Locate the cell with the specified text and output its (x, y) center coordinate. 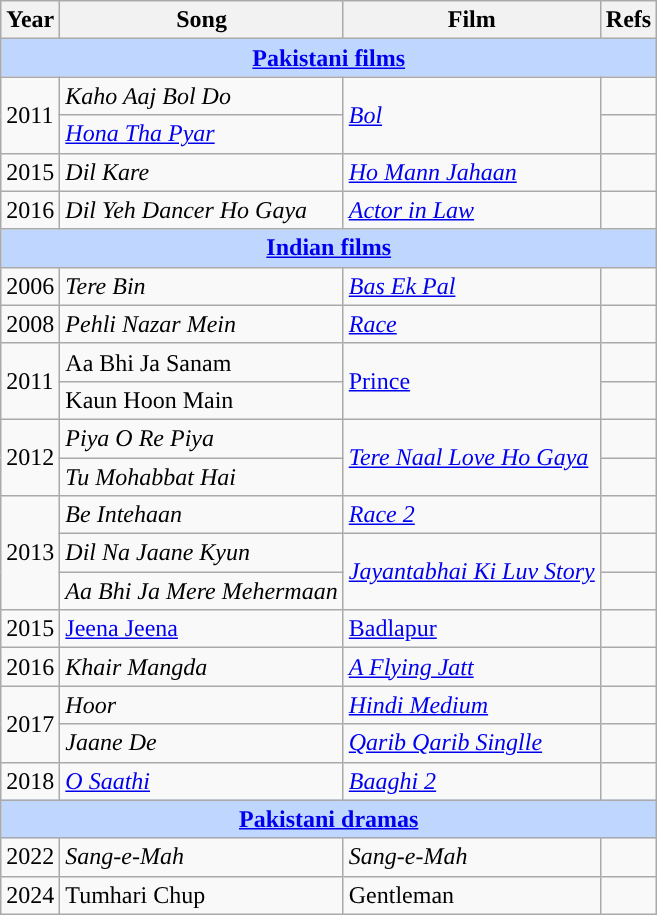
Actor in Law (472, 210)
2008 (30, 324)
Dil Kare (202, 172)
O Saathi (202, 781)
2018 (30, 781)
Prince (472, 381)
Tu Mohabbat Hai (202, 477)
Song (202, 20)
Qarib Qarib Singlle (472, 743)
2006 (30, 286)
Ho Mann Jahaan (472, 172)
Film (472, 20)
Dil Na Jaane Kyun (202, 553)
Pakistani dramas (329, 819)
Kaun Hoon Main (202, 400)
Badlapur (472, 629)
Refs (628, 20)
Tumhari Chup (202, 895)
2017 (30, 724)
2013 (30, 553)
Jeena Jeena (202, 629)
Tere Naal Love Ho Gaya (472, 457)
Indian films (329, 248)
Kaho Aaj Bol Do (202, 96)
Race (472, 324)
Baaghi 2 (472, 781)
Piya O Re Piya (202, 438)
2024 (30, 895)
Be Intehaan (202, 515)
Pehli Nazar Mein (202, 324)
Year (30, 20)
Dil Yeh Dancer Ho Gaya (202, 210)
Tere Bin (202, 286)
Pakistani films (329, 58)
Aa Bhi Ja Mere Mehermaan (202, 591)
Jaane De (202, 743)
Bol (472, 115)
Race 2 (472, 515)
A Flying Jatt (472, 667)
Hindi Medium (472, 705)
2022 (30, 857)
Gentleman (472, 895)
2012 (30, 457)
Jayantabhai Ki Luv Story (472, 572)
Hoor (202, 705)
Aa Bhi Ja Sanam (202, 362)
Bas Ek Pal (472, 286)
Hona Tha Pyar (202, 134)
Khair Mangda (202, 667)
